Locate the cell with the specified text and output its (X, Y) center coordinate. 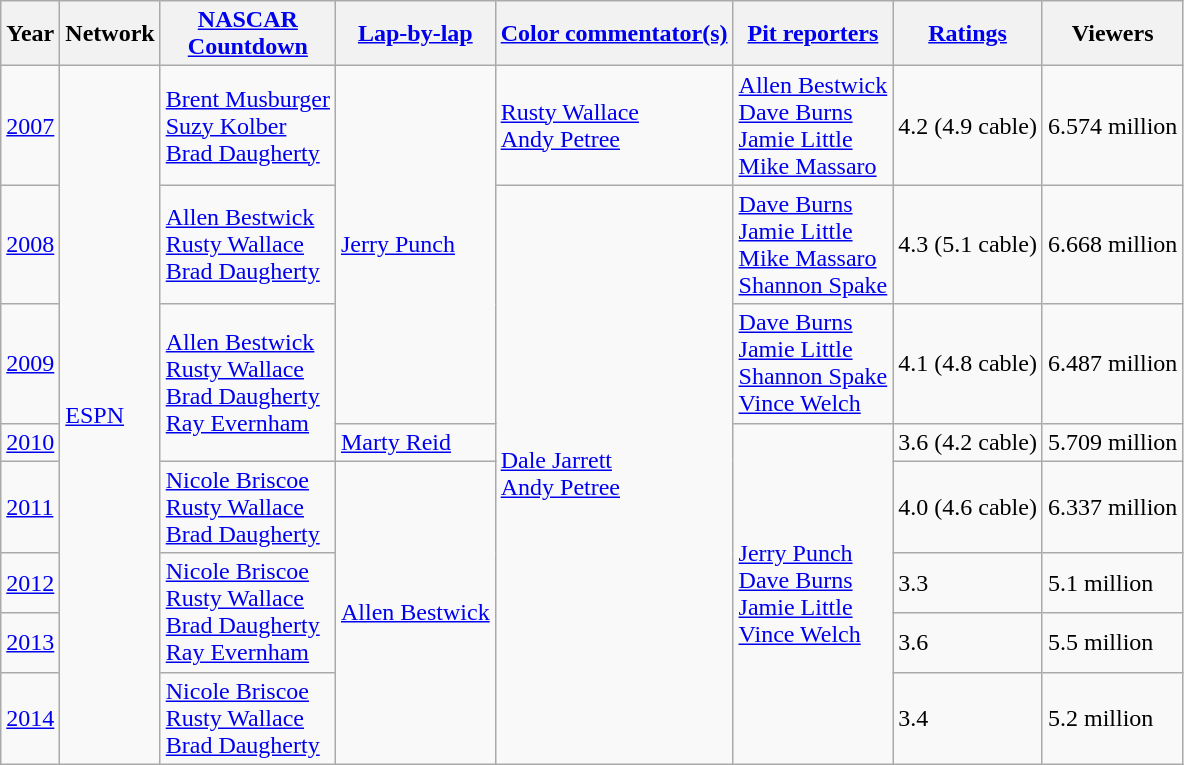
Allen Bestwick (415, 612)
Rusty WallaceAndy Petree (614, 126)
2012 (30, 583)
2013 (30, 643)
Network (110, 34)
5.5 million (1112, 643)
Allen BestwickRusty WallaceBrad DaughertyRay Evernham (248, 382)
6.337 million (1112, 507)
Brent MusburgerSuzy KolberBrad Daugherty (248, 126)
4.1 (4.8 cable) (968, 364)
2007 (30, 126)
Year (30, 34)
4.3 (5.1 cable) (968, 244)
2011 (30, 507)
Nicole BriscoeRusty WallaceBrad DaughertyRay Evernham (248, 612)
2008 (30, 244)
5.2 million (1112, 718)
2014 (30, 718)
6.574 million (1112, 126)
4.0 (4.6 cable) (968, 507)
3.6 (4.2 cable) (968, 442)
Allen BestwickDave BurnsJamie LittleMike Massaro (813, 126)
6.487 million (1112, 364)
4.2 (4.9 cable) (968, 126)
Ratings (968, 34)
Pit reporters (813, 34)
6.668 million (1112, 244)
ESPN (110, 415)
5.709 million (1112, 442)
Allen BestwickRusty WallaceBrad Daugherty (248, 244)
Jerry PunchDave BurnsJamie LittleVince Welch (813, 594)
Marty Reid (415, 442)
Color commentator(s) (614, 34)
Viewers (1112, 34)
3.4 (968, 718)
Dave BurnsJamie LittleMike MassaroShannon Spake (813, 244)
5.1 million (1112, 583)
Lap-by-lap (415, 34)
2009 (30, 364)
Dale JarrettAndy Petree (614, 474)
Dave BurnsJamie LittleShannon SpakeVince Welch (813, 364)
NASCARCountdown (248, 34)
3.3 (968, 583)
Jerry Punch (415, 244)
2010 (30, 442)
3.6 (968, 643)
